Search for the cell housing the specified text and yield its [X, Y] center coordinate. 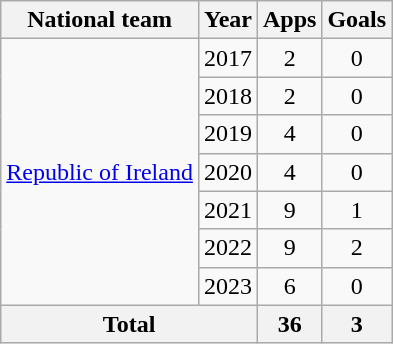
National team [100, 20]
2017 [228, 58]
2023 [228, 286]
6 [289, 286]
Total [130, 324]
36 [289, 324]
2022 [228, 248]
Year [228, 20]
1 [357, 210]
2020 [228, 172]
2019 [228, 134]
Republic of Ireland [100, 172]
2018 [228, 96]
Apps [289, 20]
Goals [357, 20]
2021 [228, 210]
3 [357, 324]
